Find where the given text appears and provide that cell's center as (X, Y) coordinate. 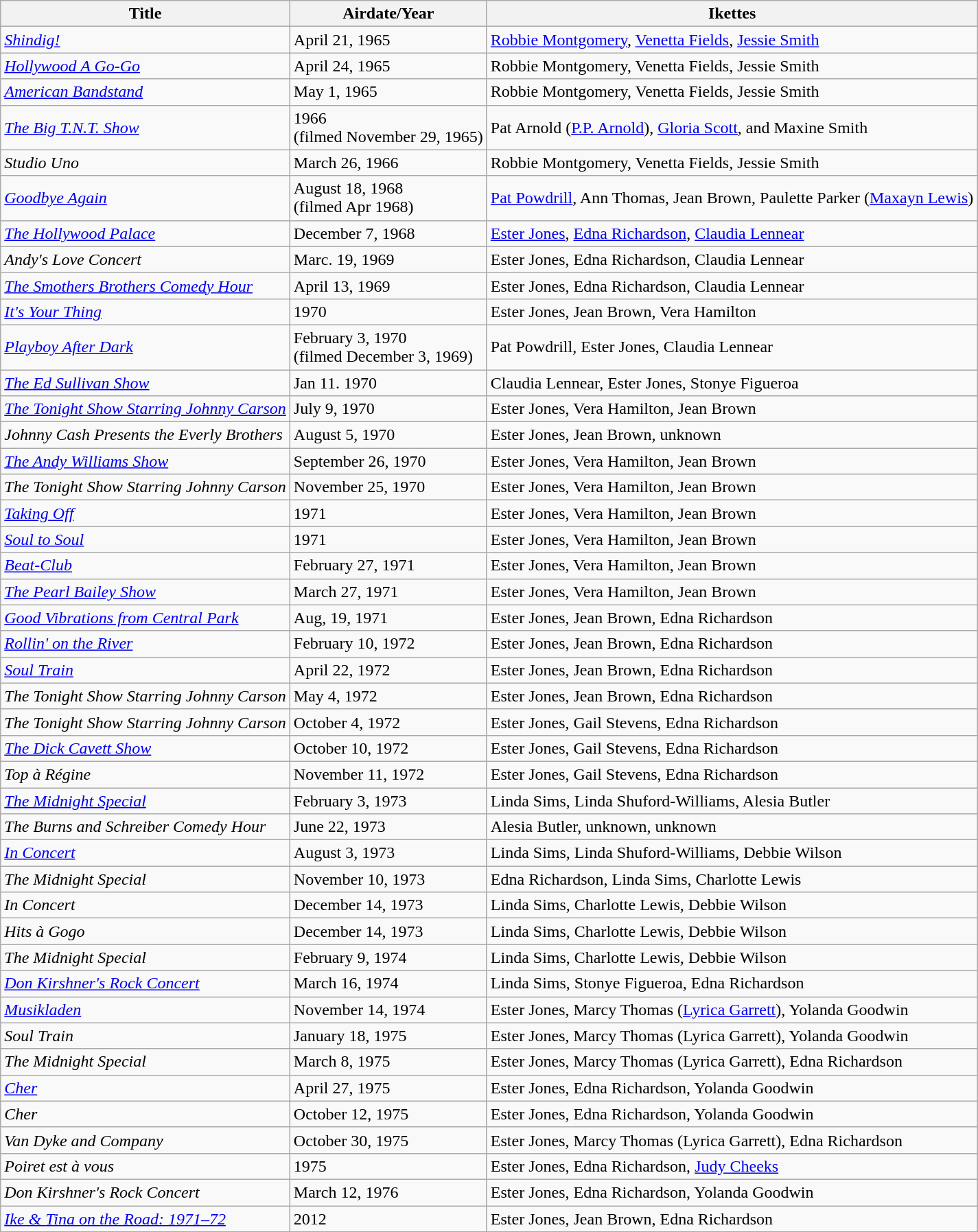
May 4, 1972 (388, 696)
January 18, 1975 (388, 1036)
February 3, 1970(filmed December 3, 1969) (388, 347)
Claudia Lennear, Ester Jones, Stonye Figueroa (732, 382)
The Big T.N.T. Show (145, 128)
February 27, 1971 (388, 566)
Rollin' on the River (145, 644)
Pat Arnold (P.P. Arnold), Gloria Scott, and Maxine Smith (732, 128)
Ester Jones, Jean Brown, unknown (732, 435)
October 12, 1975 (388, 1114)
Airdate/Year (388, 14)
Linda Sims, Stonye Figueroa, Edna Richardson (732, 984)
August 18, 1968(filmed Apr 1968) (388, 198)
Hollywood A Go-Go (145, 66)
Poiret est à vous (145, 1166)
February 3, 1973 (388, 801)
Shindig! (145, 40)
Ike & Tina on the Road: 1971–72 (145, 1218)
July 9, 1970 (388, 409)
October 10, 1972 (388, 748)
It's Your Thing (145, 312)
Top à Régine (145, 774)
Hits à Gogo (145, 931)
Ester Jones, Jean Brown, Vera Hamilton (732, 312)
Ester Jones, Edna Richardson, Judy Cheeks (732, 1166)
Studio Uno (145, 163)
Marc. 19, 1969 (388, 259)
Jan 11. 1970 (388, 382)
October 30, 1975 (388, 1140)
Edna Richardson, Linda Sims, Charlotte Lewis (732, 879)
October 4, 1972 (388, 722)
March 12, 1976 (388, 1192)
December 7, 1968 (388, 233)
Johnny Cash Presents the Everly Brothers (145, 435)
November 25, 1970 (388, 487)
August 3, 1973 (388, 853)
Andy's Love Concert (145, 259)
Ikettes (732, 14)
Goodbye Again (145, 198)
April 13, 1969 (388, 286)
Alesia Butler, unknown, unknown (732, 827)
1970 (388, 312)
2012 (388, 1218)
Pat Powdrill, Ester Jones, Claudia Lennear (732, 347)
February 9, 1974 (388, 957)
Taking Off (145, 513)
The Ed Sullivan Show (145, 382)
Linda Sims, Linda Shuford-Williams, Alesia Butler (732, 801)
November 11, 1972 (388, 774)
The Smothers Brothers Comedy Hour (145, 286)
The Dick Cavett Show (145, 748)
August 5, 1970 (388, 435)
1975 (388, 1166)
The Hollywood Palace (145, 233)
Playboy After Dark (145, 347)
April 21, 1965 (388, 40)
June 22, 1973 (388, 827)
February 10, 1972 (388, 644)
November 14, 1974 (388, 1010)
April 22, 1972 (388, 670)
Title (145, 14)
March 8, 1975 (388, 1062)
1966(filmed November 29, 1965) (388, 128)
March 26, 1966 (388, 163)
The Andy Williams Show (145, 461)
The Pearl Bailey Show (145, 592)
April 24, 1965 (388, 66)
Soul to Soul (145, 539)
Pat Powdrill, Ann Thomas, Jean Brown, Paulette Parker (Maxayn Lewis) (732, 198)
April 27, 1975 (388, 1088)
May 1, 1965 (388, 92)
Good Vibrations from Central Park (145, 618)
Musikladen (145, 1010)
Van Dyke and Company (145, 1140)
The Burns and Schreiber Comedy Hour (145, 827)
Aug, 19, 1971 (388, 618)
November 10, 1973 (388, 879)
Beat-Club (145, 566)
March 27, 1971 (388, 592)
Linda Sims, Linda Shuford-Williams, Debbie Wilson (732, 853)
American Bandstand (145, 92)
September 26, 1970 (388, 461)
March 16, 1974 (388, 984)
